Pinpoint the cell where the given text exists, returning its [X, Y] midpoint coordinate. 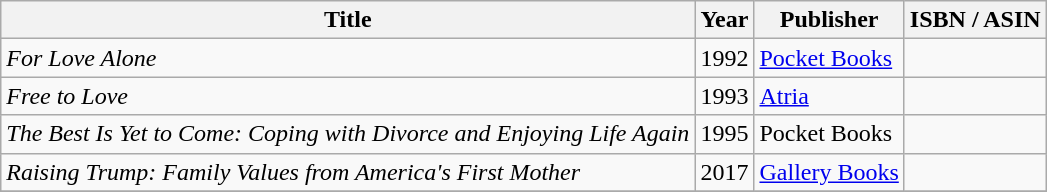
Raising Trump: Family Values from America's First Mother [348, 172]
Free to Love [348, 96]
Atria [829, 96]
ISBN / ASIN [975, 20]
Gallery Books [829, 172]
1995 [724, 134]
For Love Alone [348, 58]
The Best Is Yet to Come: Coping with Divorce and Enjoying Life Again [348, 134]
Year [724, 20]
Title [348, 20]
1992 [724, 58]
Publisher [829, 20]
2017 [724, 172]
1993 [724, 96]
